Find where the given text appears and provide that cell's center as (X, Y) coordinate. 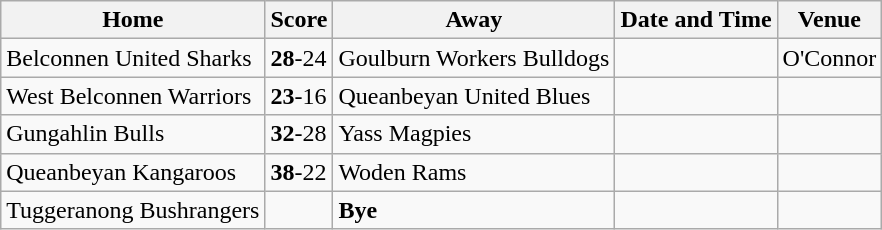
Gungahlin Bulls (133, 134)
Home (133, 20)
32-28 (299, 134)
Goulburn Workers Bulldogs (474, 58)
38-22 (299, 172)
Queanbeyan Kangaroos (133, 172)
Yass Magpies (474, 134)
Queanbeyan United Blues (474, 96)
28-24 (299, 58)
Away (474, 20)
Venue (830, 20)
23-16 (299, 96)
West Belconnen Warriors (133, 96)
Belconnen United Sharks (133, 58)
O'Connor (830, 58)
Score (299, 20)
Bye (474, 210)
Tuggeranong Bushrangers (133, 210)
Date and Time (696, 20)
Woden Rams (474, 172)
